Return the (X, Y) coordinate for the center point of the cell that contains the specified text.  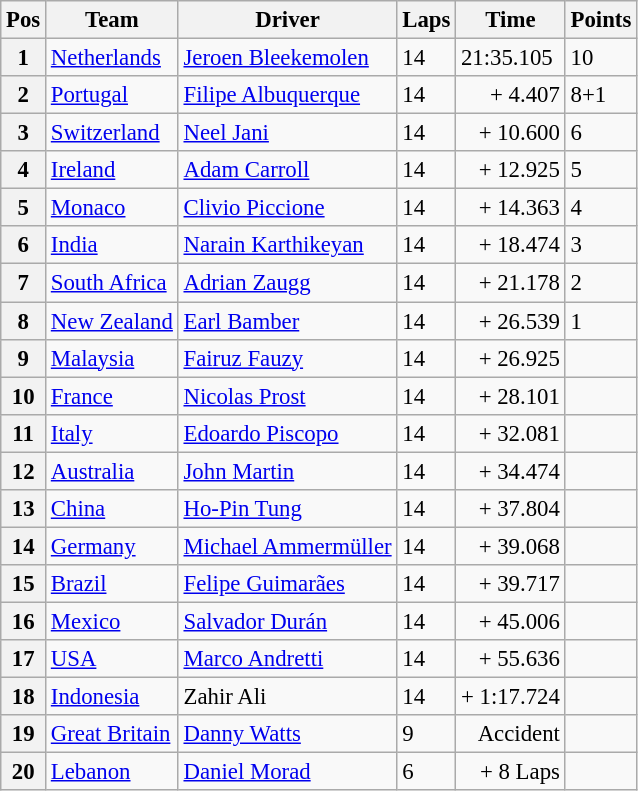
Ireland (112, 170)
Edoardo Piscopo (288, 433)
+ 39.717 (511, 584)
17 (24, 659)
7 (24, 283)
+ 32.081 (511, 433)
19 (24, 734)
Jeroen Bleekemolen (288, 58)
Felipe Guimarães (288, 584)
+ 34.474 (511, 471)
+ 14.363 (511, 208)
21:35.105 (511, 58)
Points (600, 20)
Michael Ammermüller (288, 546)
13 (24, 509)
+ 28.101 (511, 396)
8 (24, 321)
+ 26.925 (511, 358)
Mexico (112, 621)
+ 10.600 (511, 133)
Laps (426, 20)
Portugal (112, 95)
Ho-Pin Tung (288, 509)
+ 18.474 (511, 245)
Time (511, 20)
Danny Watts (288, 734)
Salvador Durán (288, 621)
18 (24, 697)
12 (24, 471)
Nicolas Prost (288, 396)
Clivio Piccione (288, 208)
+ 45.006 (511, 621)
China (112, 509)
Indonesia (112, 697)
20 (24, 772)
15 (24, 584)
16 (24, 621)
+ 21.178 (511, 283)
USA (112, 659)
+ 12.925 (511, 170)
+ 4.407 (511, 95)
John Martin (288, 471)
Earl Bamber (288, 321)
Zahir Ali (288, 697)
Adam Carroll (288, 170)
Neel Jani (288, 133)
Narain Karthikeyan (288, 245)
Marco Andretti (288, 659)
Daniel Morad (288, 772)
Malaysia (112, 358)
Australia (112, 471)
India (112, 245)
Driver (288, 20)
New Zealand (112, 321)
Germany (112, 546)
+ 8 Laps (511, 772)
Italy (112, 433)
+ 26.539 (511, 321)
Team (112, 20)
11 (24, 433)
Pos (24, 20)
Great Britain (112, 734)
Accident (511, 734)
South Africa (112, 283)
+ 39.068 (511, 546)
+ 1:17.724 (511, 697)
Adrian Zaugg (288, 283)
Switzerland (112, 133)
Filipe Albuquerque (288, 95)
8+1 (600, 95)
Brazil (112, 584)
Netherlands (112, 58)
Fairuz Fauzy (288, 358)
Monaco (112, 208)
+ 37.804 (511, 509)
France (112, 396)
Lebanon (112, 772)
+ 55.636 (511, 659)
